Find where the given text appears and provide that cell's center as (x, y) coordinate. 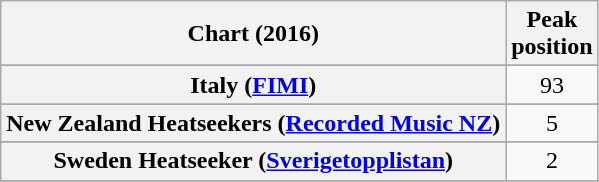
93 (552, 85)
Italy (FIMI) (254, 85)
Sweden Heatseeker (Sverigetopplistan) (254, 161)
5 (552, 123)
Chart (2016) (254, 34)
2 (552, 161)
New Zealand Heatseekers (Recorded Music NZ) (254, 123)
Peak position (552, 34)
